Output the [x, y] coordinate of the center of the cell containing the given text.  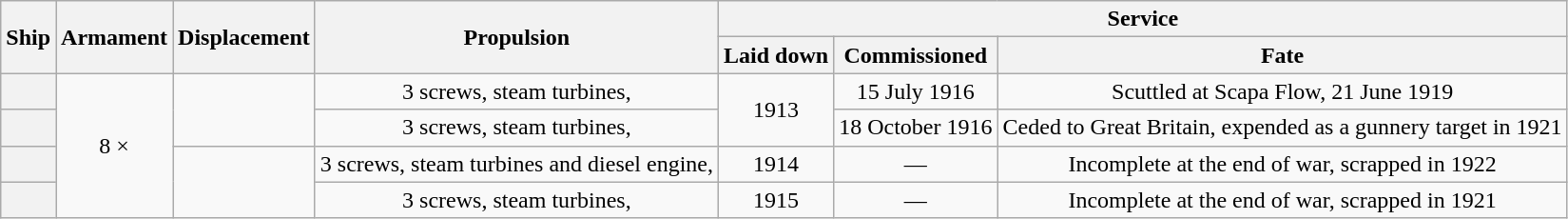
8 × [114, 146]
Displacement [244, 37]
Armament [114, 37]
Scuttled at Scapa Flow, 21 June 1919 [1282, 91]
18 October 1916 [916, 128]
Ceded to Great Britain, expended as a gunnery target in 1921 [1282, 128]
Fate [1282, 55]
Propulsion [516, 37]
Laid down [776, 55]
1914 [776, 164]
Incomplete at the end of war, scrapped in 1921 [1282, 200]
1915 [776, 200]
Service [1143, 19]
Ship [29, 37]
15 July 1916 [916, 91]
Incomplete at the end of war, scrapped in 1922 [1282, 164]
3 screws, steam turbines and diesel engine, [516, 164]
1913 [776, 109]
Commissioned [916, 55]
